Provide the (X, Y) coordinate of the cell's center where the given text is located.  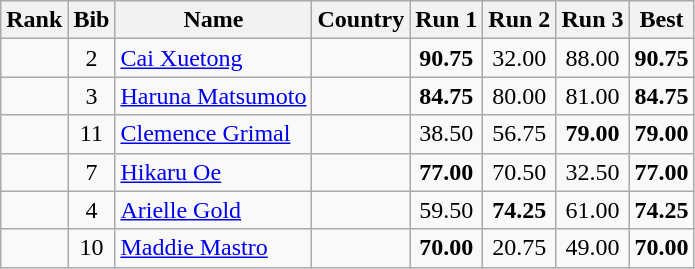
Name (214, 20)
81.00 (592, 96)
Run 3 (592, 20)
32.00 (520, 58)
Hikaru Oe (214, 172)
7 (92, 172)
4 (92, 210)
59.50 (446, 210)
80.00 (520, 96)
20.75 (520, 248)
10 (92, 248)
11 (92, 134)
Clemence Grimal (214, 134)
Best (662, 20)
61.00 (592, 210)
70.50 (520, 172)
Run 1 (446, 20)
Cai Xuetong (214, 58)
38.50 (446, 134)
49.00 (592, 248)
Run 2 (520, 20)
Arielle Gold (214, 210)
Haruna Matsumoto (214, 96)
Country (361, 20)
3 (92, 96)
56.75 (520, 134)
Bib (92, 20)
2 (92, 58)
88.00 (592, 58)
32.50 (592, 172)
Rank (34, 20)
Maddie Mastro (214, 248)
